Return (X, Y) of the center of cell containing provided text 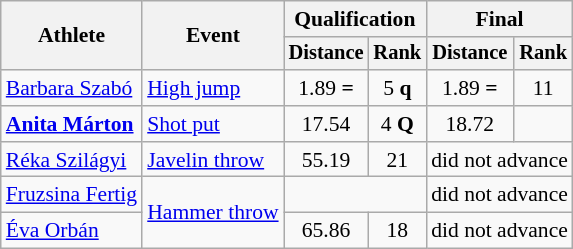
Anita Márton (72, 124)
17.54 (326, 124)
Javelin throw (212, 160)
Event (212, 36)
18 (398, 231)
Final (500, 19)
21 (398, 160)
Fruzsina Fertig (72, 195)
4 Q (398, 124)
11 (544, 88)
65.86 (326, 231)
Éva Orbán (72, 231)
Qualification (355, 19)
Réka Szilágyi (72, 160)
Hammer throw (212, 212)
55.19 (326, 160)
5 q (398, 88)
18.72 (470, 124)
Barbara Szabó (72, 88)
Shot put (212, 124)
Athlete (72, 36)
High jump (212, 88)
